Output the (X, Y) coordinate of the center of the cell containing the given text.  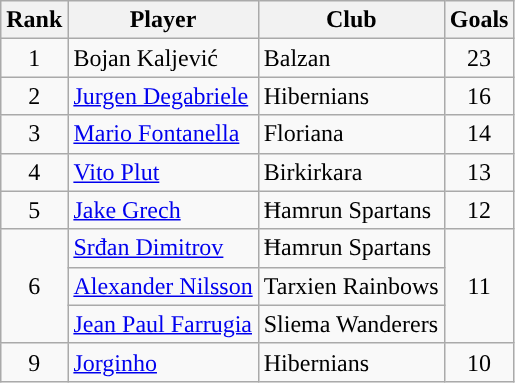
Jorginho (163, 362)
12 (479, 210)
Jurgen Degabriele (163, 96)
9 (34, 362)
1 (34, 58)
Jake Grech (163, 210)
Alexander Nilsson (163, 286)
Srđan Dimitrov (163, 248)
6 (34, 286)
Birkirkara (351, 172)
Vito Plut (163, 172)
13 (479, 172)
Goals (479, 20)
Player (163, 20)
5 (34, 210)
Jean Paul Farrugia (163, 324)
Bojan Kaljević (163, 58)
Sliema Wanderers (351, 324)
Tarxien Rainbows (351, 286)
2 (34, 96)
14 (479, 134)
Mario Fontanella (163, 134)
Floriana (351, 134)
16 (479, 96)
Club (351, 20)
Balzan (351, 58)
4 (34, 172)
3 (34, 134)
10 (479, 362)
23 (479, 58)
11 (479, 286)
Rank (34, 20)
